Capture the cell that displays the provided text and extract its (x, y) central coordinate. 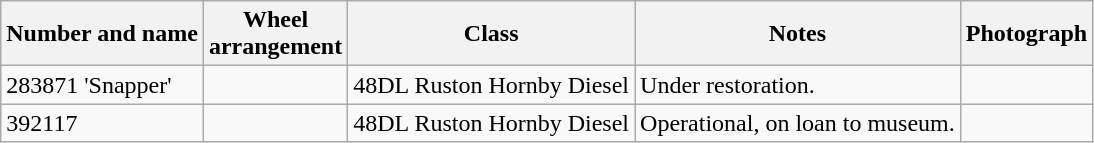
Number and name (102, 34)
Photograph (1026, 34)
283871 'Snapper' (102, 85)
Under restoration. (798, 85)
Class (492, 34)
Operational, on loan to museum. (798, 123)
392117 (102, 123)
Wheelarrangement (275, 34)
Notes (798, 34)
